From the cell containing the given text, extract its center point as (X, Y) coordinate. 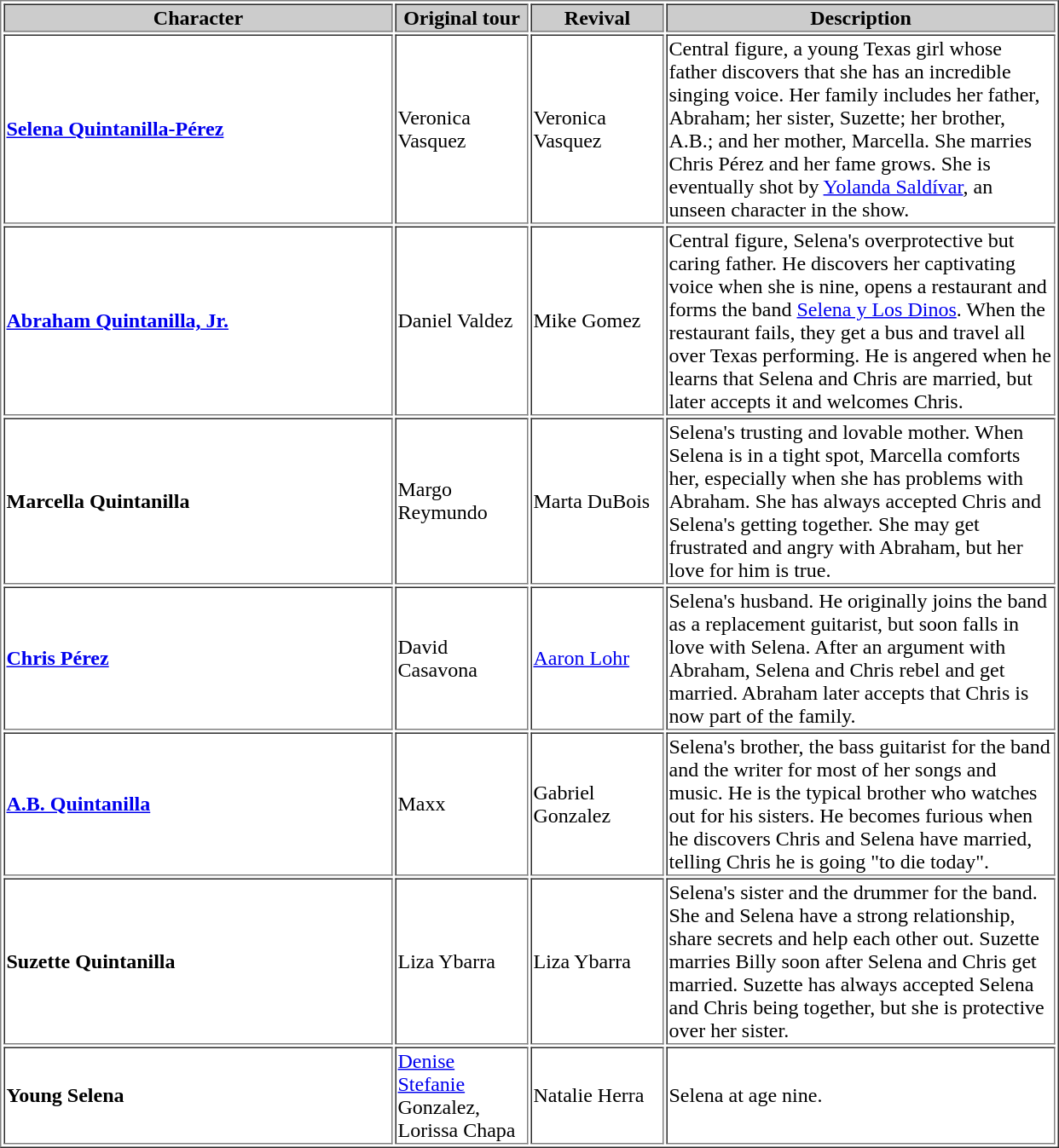
Mike Gomez (597, 321)
Chris Pérez (198, 658)
Denise Stefanie Gonzalez, Lorissa Chapa (462, 1095)
Gabriel Gonzalez (597, 805)
Revival (597, 17)
A.B. Quintanilla (198, 805)
Character (198, 17)
Selena at age nine. (861, 1095)
Selena Quintanilla-Pérez (198, 129)
Daniel Valdez (462, 321)
Margo Reymundo (462, 501)
Suzette Quintanilla (198, 961)
Maxx (462, 805)
David Casavona (462, 658)
Aaron Lohr (597, 658)
Original tour (462, 17)
Abraham Quintanilla, Jr. (198, 321)
Natalie Herra (597, 1095)
Description (861, 17)
Marcella Quintanilla (198, 501)
Young Selena (198, 1095)
Marta DuBois (597, 501)
